Locate the cell with the specified text and output its [X, Y] center coordinate. 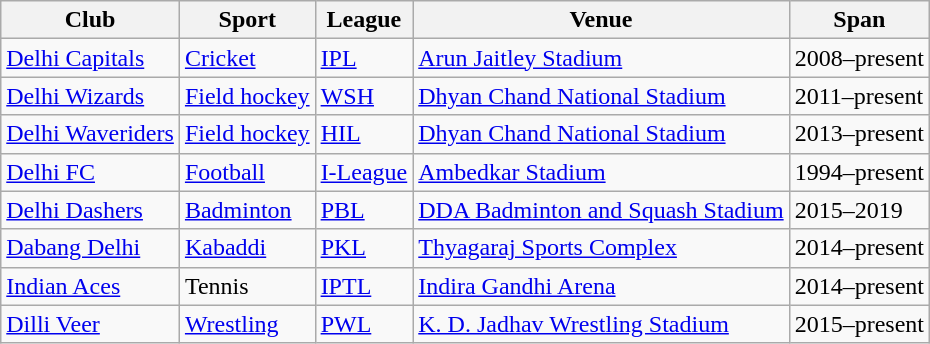
Delhi Waveriders [90, 134]
Indian Aces [90, 286]
1994–present [859, 172]
WSH [364, 96]
Club [90, 20]
K. D. Jadhav Wrestling Stadium [601, 324]
Kabaddi [247, 248]
Wrestling [247, 324]
Tennis [247, 286]
Dilli Veer [90, 324]
2015–2019 [859, 210]
Sport [247, 20]
Cricket [247, 58]
PWL [364, 324]
Thyagaraj Sports Complex [601, 248]
2015–present [859, 324]
Delhi Dashers [90, 210]
2008–present [859, 58]
Venue [601, 20]
Delhi Wizards [90, 96]
Badminton [247, 210]
IPL [364, 58]
Dabang Delhi [90, 248]
DDA Badminton and Squash Stadium [601, 210]
Delhi Capitals [90, 58]
PBL [364, 210]
I-League [364, 172]
HIL [364, 134]
League [364, 20]
Ambedkar Stadium [601, 172]
Delhi FC [90, 172]
PKL [364, 248]
2011–present [859, 96]
Football [247, 172]
Span [859, 20]
Arun Jaitley Stadium [601, 58]
Indira Gandhi Arena [601, 286]
IPTL [364, 286]
2013–present [859, 134]
